Output the (x, y) coordinate of the center of the cell containing the given text.  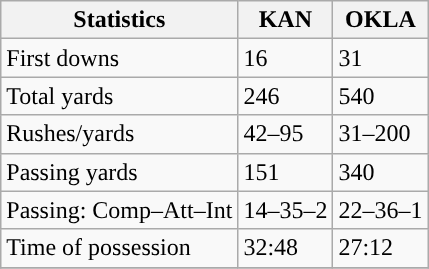
Statistics (120, 20)
16 (286, 58)
OKLA (380, 20)
31–200 (380, 134)
340 (380, 172)
KAN (286, 20)
Total yards (120, 96)
14–35–2 (286, 210)
27:12 (380, 248)
Time of possession (120, 248)
42–95 (286, 134)
Passing: Comp–Att–Int (120, 210)
151 (286, 172)
22–36–1 (380, 210)
540 (380, 96)
32:48 (286, 248)
Rushes/yards (120, 134)
Passing yards (120, 172)
First downs (120, 58)
246 (286, 96)
31 (380, 58)
